Identify which cell holds the provided text, then report its [x, y] central coordinate. 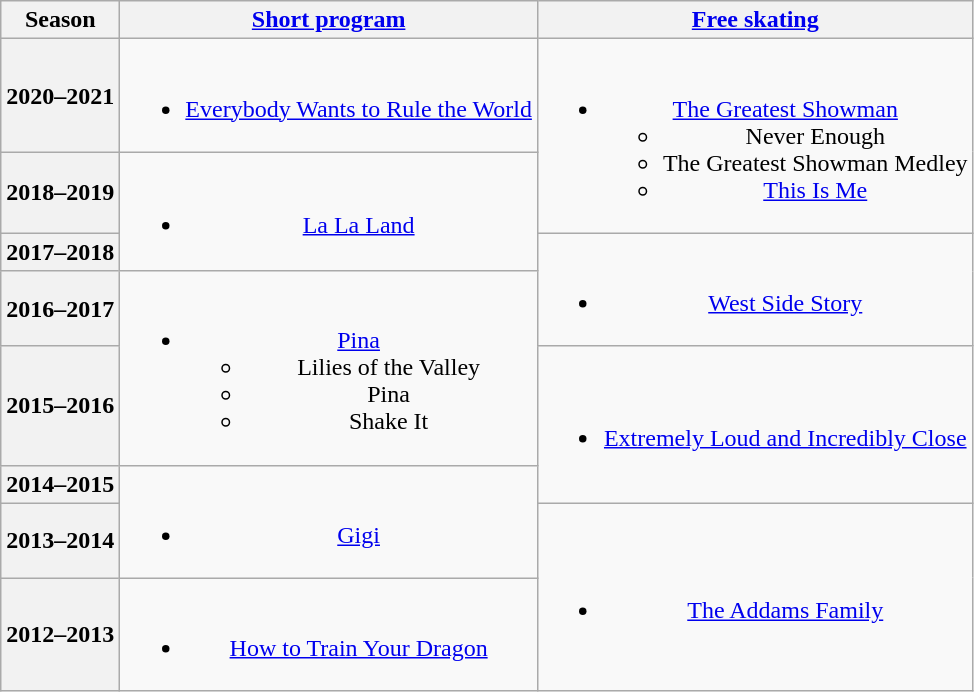
West Side Story [755, 290]
Everybody Wants to Rule the World [329, 96]
2017–2018 [60, 252]
The Addams Family [755, 597]
2018–2019 [60, 192]
2013–2014 [60, 540]
Extremely Loud and Incredibly Close [755, 424]
How to Train Your Dragon [329, 634]
2016–2017 [60, 308]
Pina Lilies of the ValleyPinaShake It [329, 368]
Season [60, 20]
2020–2021 [60, 96]
La La Land [329, 212]
Free skating [755, 20]
The Greatest Showman Never EnoughThe Greatest Showman Medley This Is Me [755, 136]
2012–2013 [60, 634]
2014–2015 [60, 484]
Short program [329, 20]
Gigi [329, 522]
2015–2016 [60, 406]
